Identify which cell holds the provided text, then report its [x, y] central coordinate. 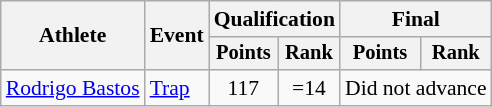
Event [177, 36]
=14 [309, 88]
Athlete [73, 36]
Final [416, 19]
117 [244, 88]
Did not advance [416, 88]
Rodrigo Bastos [73, 88]
Qualification [274, 19]
Trap [177, 88]
